Return the [x, y] coordinate for the center point of the cell that contains the specified text.  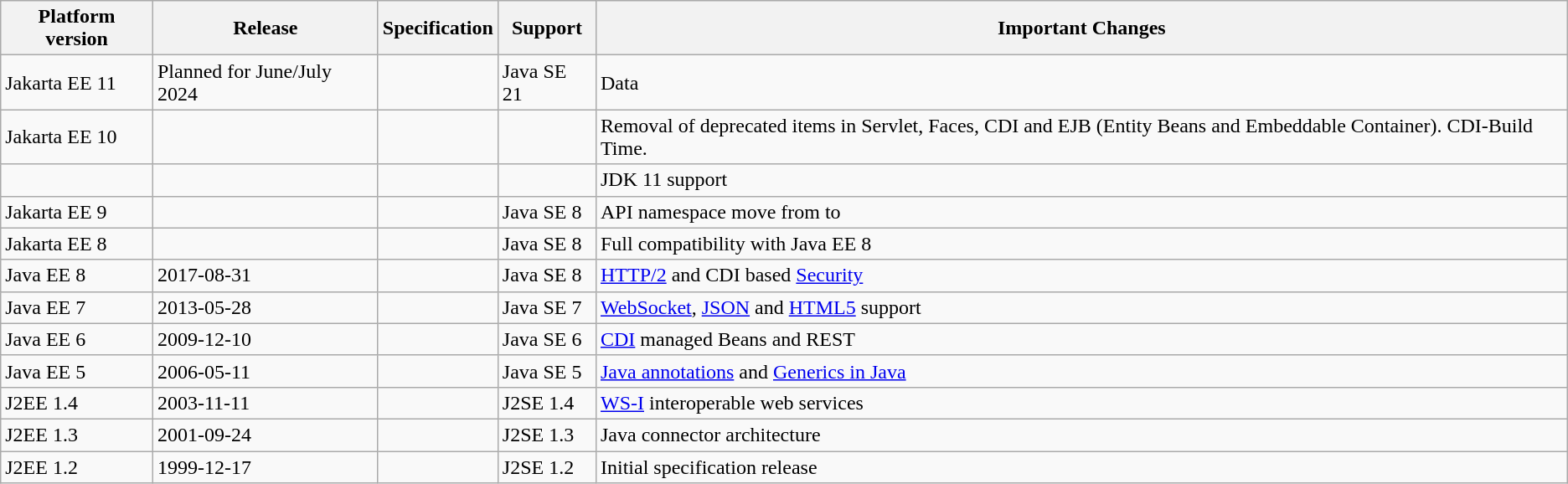
Java EE 6 [77, 339]
Planned for June/July 2024 [265, 82]
J2SE 1.2 [546, 466]
J2EE 1.4 [77, 403]
WebSocket, JSON and HTML5 support [1081, 307]
2003-11-11 [265, 403]
Jakarta EE 9 [77, 212]
Jakarta EE 11 [77, 82]
Initial specification release [1081, 466]
2001-09-24 [265, 435]
2009-12-10 [265, 339]
J2SE 1.3 [546, 435]
Java annotations and Generics in Java [1081, 371]
Java connector architecture [1081, 435]
J2EE 1.3 [77, 435]
Java SE 21 [546, 82]
Data [1081, 82]
J2EE 1.2 [77, 466]
Support [546, 28]
Jakarta EE 10 [77, 137]
Java EE 8 [77, 275]
Full compatibility with Java EE 8 [1081, 244]
Release [265, 28]
Java SE 6 [546, 339]
HTTP/2 and CDI based Security [1081, 275]
JDK 11 support [1081, 180]
Java SE 5 [546, 371]
Java SE 7 [546, 307]
Removal of deprecated items in Servlet, Faces, CDI and EJB (Entity Beans and Embeddable Container). CDI-Build Time. [1081, 137]
1999-12-17 [265, 466]
2006-05-11 [265, 371]
Java EE 7 [77, 307]
Jakarta EE 8 [77, 244]
Platform version [77, 28]
WS-I interoperable web services [1081, 403]
API namespace move from to [1081, 212]
Important Changes [1081, 28]
J2SE 1.4 [546, 403]
2017-08-31 [265, 275]
Specification [437, 28]
2013-05-28 [265, 307]
CDI managed Beans and REST [1081, 339]
Java EE 5 [77, 371]
